Pinpoint the cell where the given text exists, returning its [x, y] midpoint coordinate. 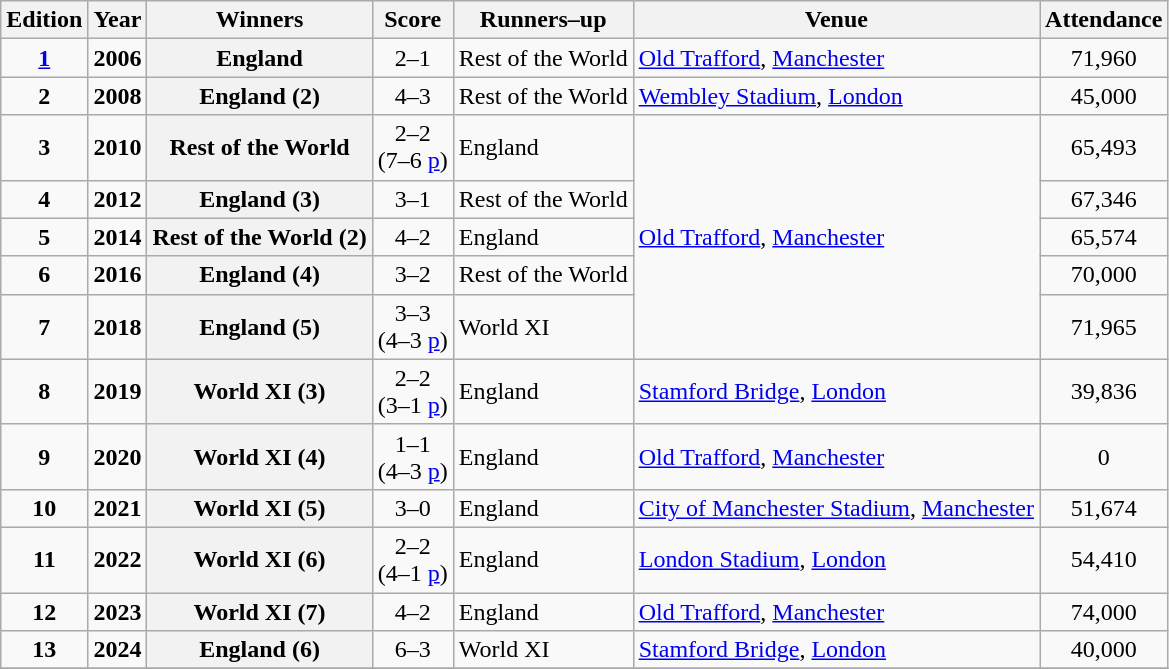
2020 [118, 456]
6 [44, 275]
Year [118, 20]
Wembley Stadium, London [836, 96]
2022 [118, 560]
3 [44, 148]
3–0 [412, 508]
2008 [118, 96]
2–2 (7–6 p) [412, 148]
Edition [44, 20]
2021 [118, 508]
3–3 (4–3 p) [412, 326]
Runners–up [543, 20]
World XI (7) [260, 611]
74,000 [1104, 611]
4–3 [412, 96]
World XI (4) [260, 456]
65,493 [1104, 148]
Score [412, 20]
2014 [118, 237]
Winners [260, 20]
2–2 (3–1 p) [412, 392]
England (2) [260, 96]
13 [44, 650]
1 [44, 58]
65,574 [1104, 237]
11 [44, 560]
2018 [118, 326]
2–2 (4–1 p) [412, 560]
London Stadium, London [836, 560]
2012 [118, 199]
40,000 [1104, 650]
2016 [118, 275]
8 [44, 392]
World XI (5) [260, 508]
71,960 [1104, 58]
England (5) [260, 326]
2024 [118, 650]
5 [44, 237]
9 [44, 456]
12 [44, 611]
2006 [118, 58]
1–1 (4–3 p) [412, 456]
England (6) [260, 650]
45,000 [1104, 96]
World XI (6) [260, 560]
3–1 [412, 199]
2–1 [412, 58]
51,674 [1104, 508]
70,000 [1104, 275]
City of Manchester Stadium, Manchester [836, 508]
3–2 [412, 275]
2 [44, 96]
4 [44, 199]
54,410 [1104, 560]
67,346 [1104, 199]
6–3 [412, 650]
Attendance [1104, 20]
7 [44, 326]
71,965 [1104, 326]
England (3) [260, 199]
0 [1104, 456]
Venue [836, 20]
39,836 [1104, 392]
England (4) [260, 275]
2023 [118, 611]
10 [44, 508]
2019 [118, 392]
World XI (3) [260, 392]
Rest of the World (2) [260, 237]
2010 [118, 148]
